Capture the cell that displays the provided text and extract its (X, Y) central coordinate. 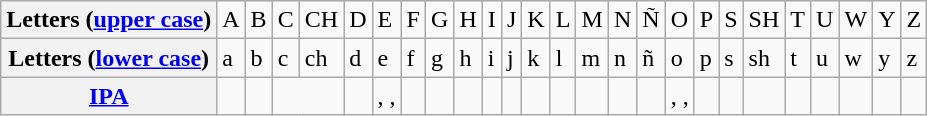
m (592, 58)
G (440, 20)
t (798, 58)
y (887, 58)
i (492, 58)
s (731, 58)
O (680, 20)
U (825, 20)
d (358, 58)
A (231, 20)
Letters (upper case) (109, 20)
Letters (lower case) (109, 58)
l (563, 58)
E (386, 20)
sh (764, 58)
I (492, 20)
j (511, 58)
W (856, 20)
h (468, 58)
ch (321, 58)
n (622, 58)
z (914, 58)
f (413, 58)
ñ (651, 58)
IPA (109, 96)
k (536, 58)
a (231, 58)
K (536, 20)
SH (764, 20)
p (706, 58)
H (468, 20)
u (825, 58)
e (386, 58)
T (798, 20)
g (440, 58)
C (286, 20)
o (680, 58)
c (286, 58)
S (731, 20)
F (413, 20)
CH (321, 20)
P (706, 20)
L (563, 20)
B (258, 20)
M (592, 20)
J (511, 20)
D (358, 20)
Ñ (651, 20)
Y (887, 20)
w (856, 58)
b (258, 58)
N (622, 20)
Z (914, 20)
